Extract the (X, Y) coordinate from the center of the cell holding the provided text.  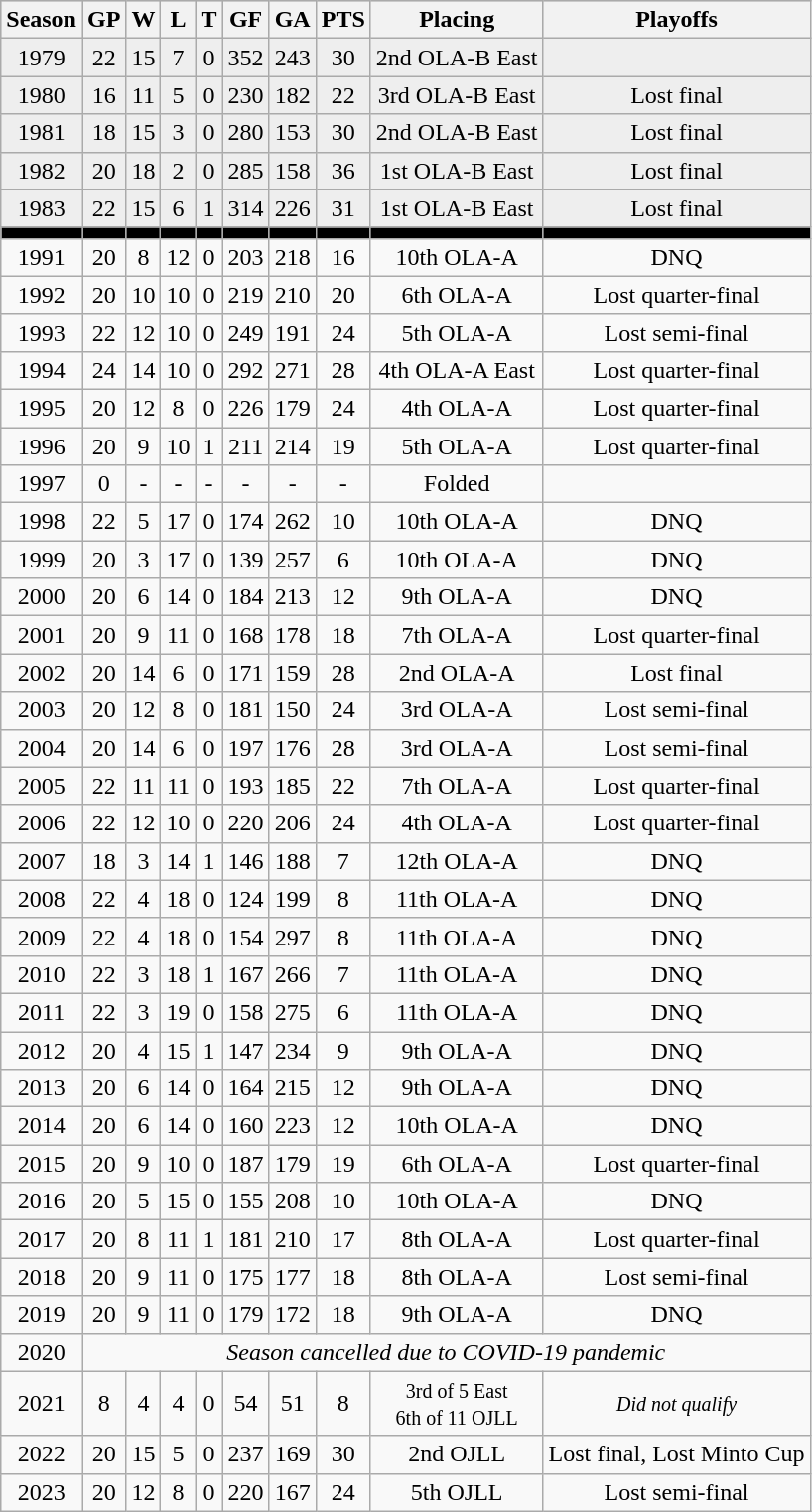
2004 (42, 748)
Did not qualify (677, 1403)
297 (292, 937)
2005 (42, 786)
2011 (42, 1012)
3rd of 5 East6th of 11 OJLL (457, 1403)
197 (246, 748)
1979 (42, 58)
175 (246, 1277)
153 (292, 133)
213 (292, 597)
249 (246, 332)
185 (292, 786)
Lost final, Lost Minto Cup (677, 1454)
2019 (42, 1315)
12th OLA-A (457, 861)
1994 (42, 370)
2000 (42, 597)
2023 (42, 1492)
188 (292, 861)
1991 (42, 257)
177 (292, 1277)
271 (292, 370)
169 (292, 1454)
262 (292, 522)
Placing (457, 20)
51 (292, 1403)
1981 (42, 133)
215 (292, 1088)
178 (292, 635)
211 (246, 445)
171 (246, 673)
1997 (42, 484)
243 (292, 58)
193 (246, 786)
168 (246, 635)
266 (292, 974)
Playoffs (677, 20)
1998 (42, 522)
208 (292, 1201)
2021 (42, 1403)
GF (246, 20)
1982 (42, 171)
L (179, 20)
1983 (42, 208)
172 (292, 1315)
1992 (42, 295)
275 (292, 1012)
176 (292, 748)
214 (292, 445)
191 (292, 332)
2001 (42, 635)
2nd OJLL (457, 1454)
314 (246, 208)
2017 (42, 1239)
1995 (42, 408)
2018 (42, 1277)
199 (292, 899)
164 (246, 1088)
1999 (42, 560)
234 (292, 1051)
1993 (42, 332)
2015 (42, 1164)
2006 (42, 823)
Folded (457, 484)
2020 (42, 1352)
237 (246, 1454)
T (208, 20)
174 (246, 522)
2002 (42, 673)
154 (246, 937)
2010 (42, 974)
3rd OLA-B East (457, 95)
230 (246, 95)
146 (246, 861)
1996 (42, 445)
159 (292, 673)
GP (103, 20)
155 (246, 1201)
352 (246, 58)
223 (292, 1126)
2013 (42, 1088)
2003 (42, 710)
147 (246, 1051)
2022 (42, 1454)
285 (246, 171)
124 (246, 899)
36 (343, 171)
5th OJLL (457, 1492)
Season cancelled due to COVID-19 pandemic (446, 1352)
2008 (42, 899)
4th OLA-A East (457, 370)
139 (246, 560)
2007 (42, 861)
1980 (42, 95)
150 (292, 710)
160 (246, 1126)
206 (292, 823)
2nd OLA-A (457, 673)
PTS (343, 20)
182 (292, 95)
W (143, 20)
203 (246, 257)
31 (343, 208)
2016 (42, 1201)
Season (42, 20)
219 (246, 295)
187 (246, 1164)
218 (292, 257)
184 (246, 597)
2014 (42, 1126)
54 (246, 1403)
257 (292, 560)
292 (246, 370)
2009 (42, 937)
GA (292, 20)
280 (246, 133)
2012 (42, 1051)
2 (179, 171)
